From the cell containing the given text, extract its center point as [X, Y] coordinate. 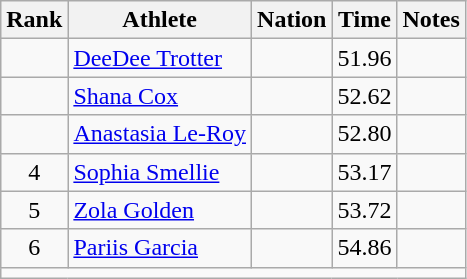
52.62 [364, 96]
Rank [34, 20]
4 [34, 172]
53.17 [364, 172]
Pariis Garcia [160, 248]
5 [34, 210]
Nation [292, 20]
53.72 [364, 210]
DeeDee Trotter [160, 58]
Athlete [160, 20]
Zola Golden [160, 210]
54.86 [364, 248]
Time [364, 20]
Notes [431, 20]
Sophia Smellie [160, 172]
6 [34, 248]
52.80 [364, 134]
Shana Cox [160, 96]
51.96 [364, 58]
Anastasia Le-Roy [160, 134]
